Search for the cell housing the specified text and yield its [X, Y] center coordinate. 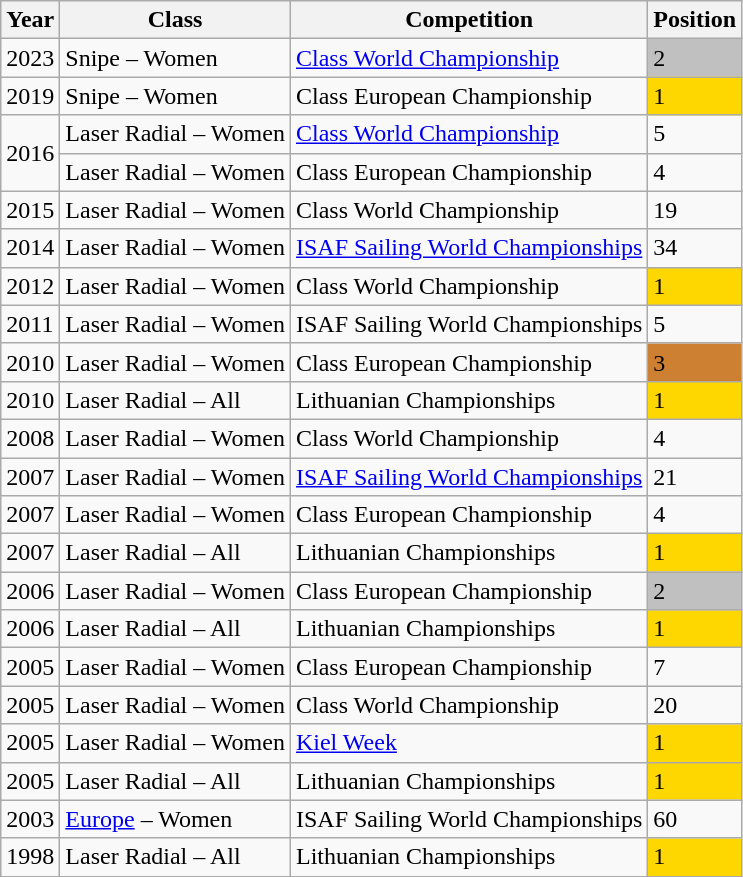
2015 [30, 210]
Position [695, 20]
2011 [30, 324]
2003 [30, 819]
7 [695, 667]
2016 [30, 153]
2019 [30, 96]
2023 [30, 58]
3 [695, 362]
19 [695, 210]
Year [30, 20]
Kiel Week [468, 743]
1998 [30, 857]
Class [176, 20]
20 [695, 705]
Competition [468, 20]
2014 [30, 248]
60 [695, 819]
21 [695, 477]
34 [695, 248]
2012 [30, 286]
Europe – Women [176, 819]
2008 [30, 438]
